Return the (x, y) coordinate for the center point of the cell that contains the specified text.  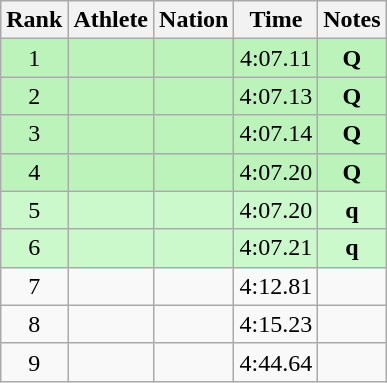
4:07.14 (276, 134)
Notes (352, 20)
4:07.21 (276, 248)
Athlete (111, 20)
9 (34, 362)
4:44.64 (276, 362)
3 (34, 134)
4:07.11 (276, 58)
Nation (194, 20)
4:15.23 (276, 324)
6 (34, 248)
7 (34, 286)
Time (276, 20)
4:07.13 (276, 96)
4:12.81 (276, 286)
5 (34, 210)
Rank (34, 20)
2 (34, 96)
8 (34, 324)
1 (34, 58)
4 (34, 172)
